Output the (x, y) coordinate of the center of the cell containing the given text.  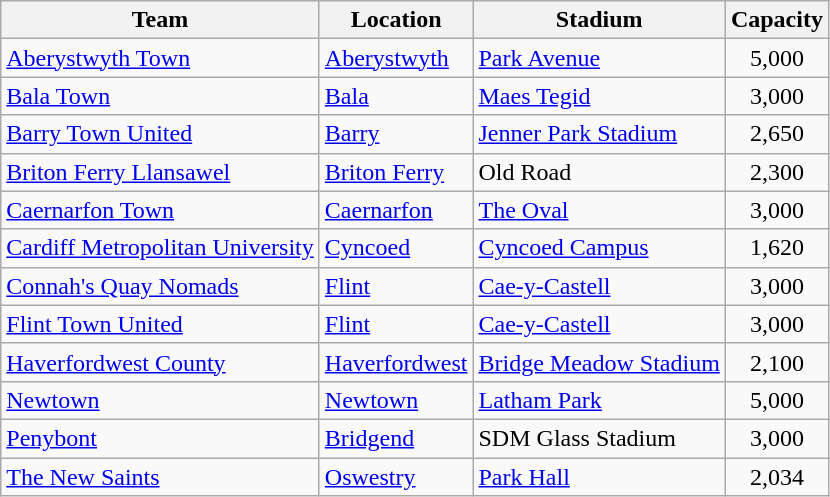
Team (160, 20)
1,620 (776, 248)
The New Saints (160, 477)
2,100 (776, 362)
Cardiff Metropolitan University (160, 248)
Latham Park (599, 400)
Haverfordwest County (160, 362)
Stadium (599, 20)
2,650 (776, 134)
Briton Ferry (396, 172)
Jenner Park Stadium (599, 134)
Capacity (776, 20)
Barry Town United (160, 134)
Cyncoed (396, 248)
Caernarfon Town (160, 210)
Flint Town United (160, 324)
2,034 (776, 477)
Location (396, 20)
Aberystwyth (396, 58)
Cyncoed Campus (599, 248)
SDM Glass Stadium (599, 438)
Briton Ferry Llansawel (160, 172)
The Oval (599, 210)
Aberystwyth Town (160, 58)
Connah's Quay Nomads (160, 286)
Maes Tegid (599, 96)
Oswestry (396, 477)
Haverfordwest (396, 362)
Penybont (160, 438)
Caernarfon (396, 210)
Bridge Meadow Stadium (599, 362)
Old Road (599, 172)
Park Avenue (599, 58)
Park Hall (599, 477)
2,300 (776, 172)
Barry (396, 134)
Bala (396, 96)
Bridgend (396, 438)
Bala Town (160, 96)
